Output the (X, Y) coordinate of the center of the cell containing the given text.  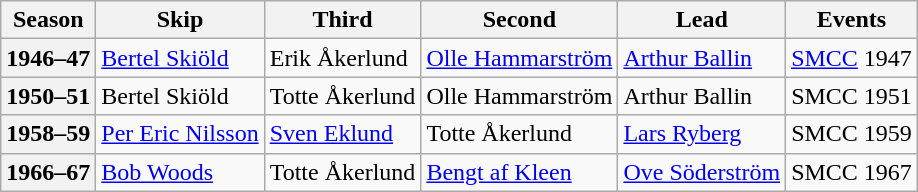
Sven Eklund (342, 134)
Skip (180, 20)
Second (520, 20)
Season (48, 20)
SMCC 1959 (852, 134)
1950–51 (48, 96)
Third (342, 20)
1966–67 (48, 172)
1946–47 (48, 58)
Per Eric Nilsson (180, 134)
1958–59 (48, 134)
SMCC 1967 (852, 172)
SMCC 1951 (852, 96)
SMCC 1947 (852, 58)
Bob Woods (180, 172)
Events (852, 20)
Lars Ryberg (702, 134)
Erik Åkerlund (342, 58)
Ove Söderström (702, 172)
Lead (702, 20)
Bengt af Kleen (520, 172)
